Pinpoint the cell where the given text exists, returning its [x, y] midpoint coordinate. 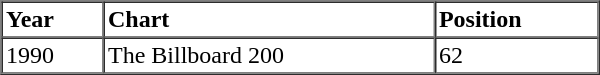
Position [516, 20]
1990 [53, 56]
The Billboard 200 [268, 56]
62 [516, 56]
Year [53, 20]
Chart [268, 20]
